Locate the cell with the specified text and output its [x, y] center coordinate. 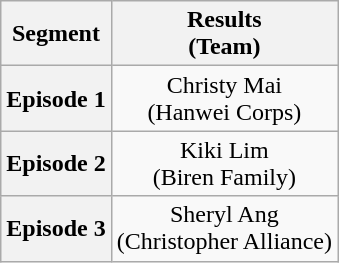
Segment [56, 34]
Episode 1 [56, 98]
Results (Team) [224, 34]
Sheryl Ang(Christopher Alliance) [224, 228]
Christy Mai(Hanwei Corps) [224, 98]
Kiki Lim(Biren Family) [224, 164]
Episode 2 [56, 164]
Episode 3 [56, 228]
